Return the [x, y] coordinate for the center point of the cell that contains the specified text.  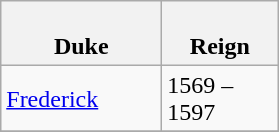
Duke [82, 34]
Frederick [82, 98]
1569 – 1597 [220, 98]
Reign [220, 34]
